Output the [x, y] coordinate of the center of the cell containing the given text.  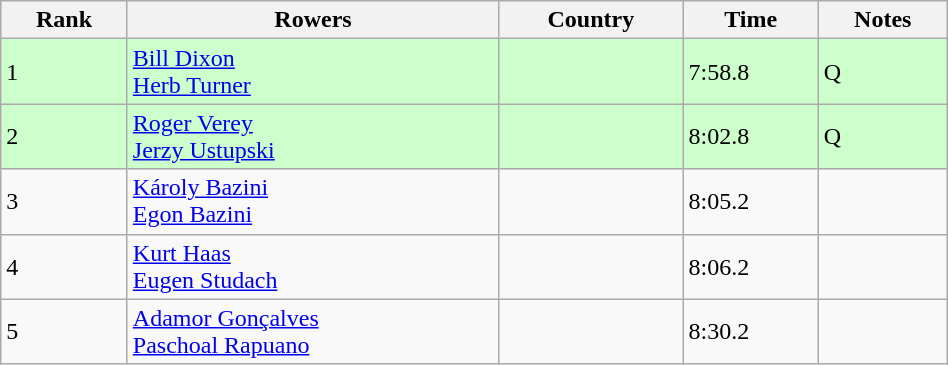
7:58.8 [750, 72]
4 [64, 266]
8:05.2 [750, 202]
Rowers [312, 20]
Time [750, 20]
Country [591, 20]
Károly BaziniEgon Bazini [312, 202]
Roger VereyJerzy Ustupski [312, 136]
1 [64, 72]
Kurt HaasEugen Studach [312, 266]
8:06.2 [750, 266]
Notes [882, 20]
5 [64, 332]
Rank [64, 20]
8:30.2 [750, 332]
8:02.8 [750, 136]
3 [64, 202]
2 [64, 136]
Bill DixonHerb Turner [312, 72]
Adamor GonçalvesPaschoal Rapuano [312, 332]
